From the cell containing the given text, extract its center point as [x, y] coordinate. 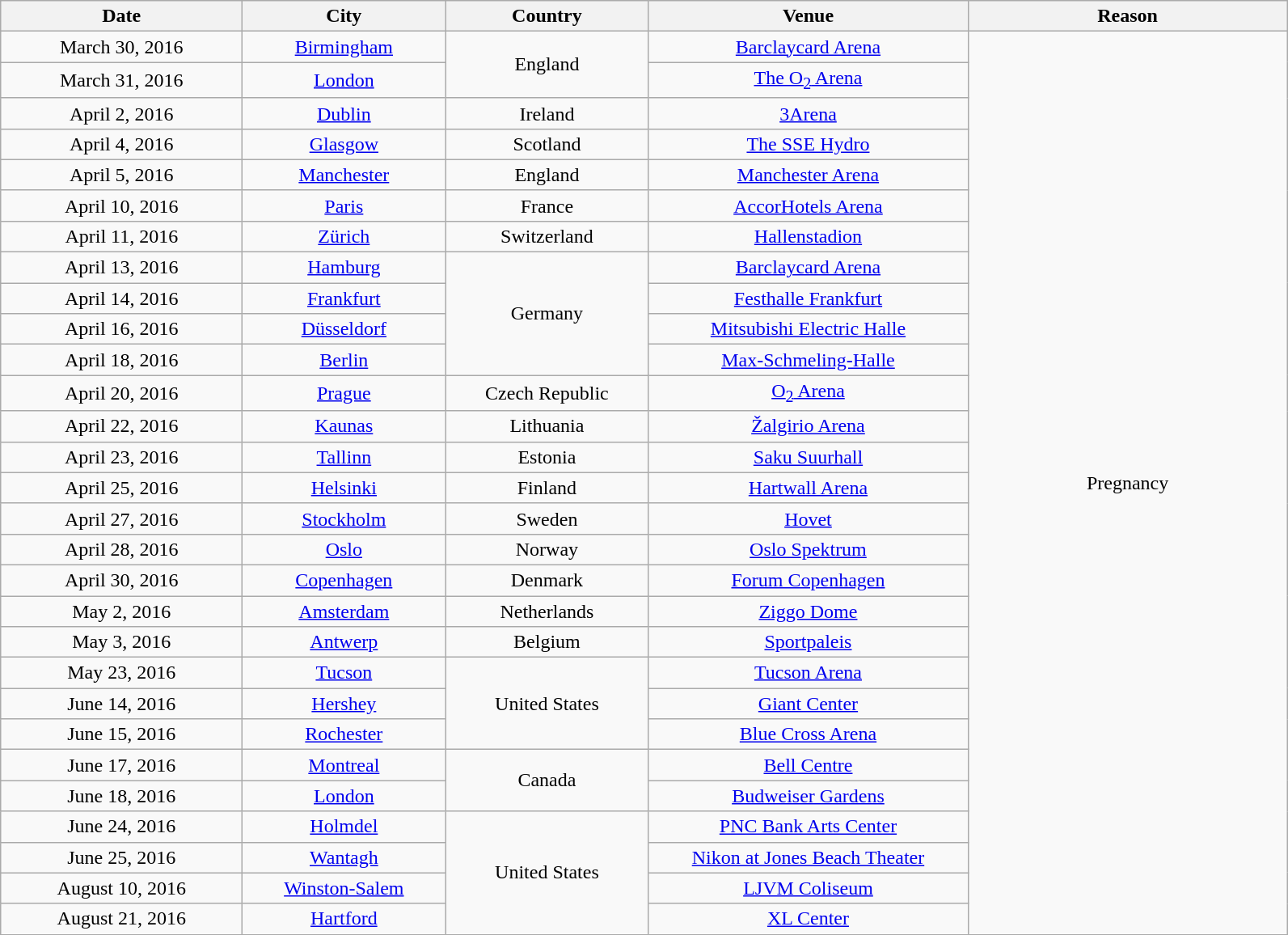
Bell Centre [809, 765]
April 28, 2016 [121, 549]
Switzerland [547, 236]
XL Center [809, 919]
Manchester Arena [809, 175]
Date [121, 16]
Glasgow [344, 144]
Hallenstadion [809, 236]
Sportpaleis [809, 642]
Festhalle Frankfurt [809, 298]
June 17, 2016 [121, 765]
O2 Arena [809, 393]
April 13, 2016 [121, 268]
June 25, 2016 [121, 857]
April 10, 2016 [121, 205]
Oslo Spektrum [809, 549]
April 27, 2016 [121, 518]
March 30, 2016 [121, 47]
Canada [547, 781]
Prague [344, 393]
Tucson [344, 673]
Norway [547, 549]
Antwerp [344, 642]
Stockholm [344, 518]
April 11, 2016 [121, 236]
Blue Cross Arena [809, 734]
April 22, 2016 [121, 426]
Ireland [547, 113]
Montreal [344, 765]
Estonia [547, 457]
April 14, 2016 [121, 298]
Hershey [344, 704]
June 24, 2016 [121, 827]
Frankfurt [344, 298]
Tallinn [344, 457]
Country [547, 16]
Czech Republic [547, 393]
Tucson Arena [809, 673]
Dublin [344, 113]
March 31, 2016 [121, 80]
Hartford [344, 919]
Düsseldorf [344, 329]
May 23, 2016 [121, 673]
Rochester [344, 734]
The SSE Hydro [809, 144]
Mitsubishi Electric Halle [809, 329]
June 14, 2016 [121, 704]
April 23, 2016 [121, 457]
Helsinki [344, 488]
Hovet [809, 518]
AccorHotels Arena [809, 205]
Forum Copenhagen [809, 580]
The O2 Arena [809, 80]
Nikon at Jones Beach Theater [809, 857]
Germany [547, 314]
Hamburg [344, 268]
Birmingham [344, 47]
June 15, 2016 [121, 734]
City [344, 16]
Reason [1127, 16]
August 21, 2016 [121, 919]
Max-Schmeling-Halle [809, 360]
April 4, 2016 [121, 144]
Netherlands [547, 611]
Manchester [344, 175]
Finland [547, 488]
April 5, 2016 [121, 175]
Belgium [547, 642]
Lithuania [547, 426]
France [547, 205]
May 3, 2016 [121, 642]
Zürich [344, 236]
Copenhagen [344, 580]
PNC Bank Arts Center [809, 827]
April 20, 2016 [121, 393]
Denmark [547, 580]
Venue [809, 16]
April 16, 2016 [121, 329]
LJVM Coliseum [809, 888]
Ziggo Dome [809, 611]
Winston-Salem [344, 888]
April 18, 2016 [121, 360]
3Arena [809, 113]
Žalgirio Arena [809, 426]
Paris [344, 205]
Giant Center [809, 704]
Amsterdam [344, 611]
Scotland [547, 144]
Wantagh [344, 857]
Oslo [344, 549]
Hartwall Arena [809, 488]
Budweiser Gardens [809, 796]
June 18, 2016 [121, 796]
Saku Suurhall [809, 457]
August 10, 2016 [121, 888]
May 2, 2016 [121, 611]
April 30, 2016 [121, 580]
Kaunas [344, 426]
April 2, 2016 [121, 113]
April 25, 2016 [121, 488]
Pregnancy [1127, 483]
Sweden [547, 518]
Berlin [344, 360]
Holmdel [344, 827]
